Output the (x, y) coordinate of the center of the cell containing the given text.  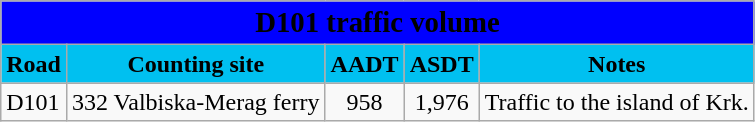
Traffic to the island of Krk. (616, 102)
Road (34, 64)
AADT (364, 64)
D101 traffic volume (378, 23)
Notes (616, 64)
958 (364, 102)
ASDT (442, 64)
332 Valbiska-Merag ferry (196, 102)
D101 (34, 102)
Counting site (196, 64)
1,976 (442, 102)
